From the cell containing the given text, extract its center point as (x, y) coordinate. 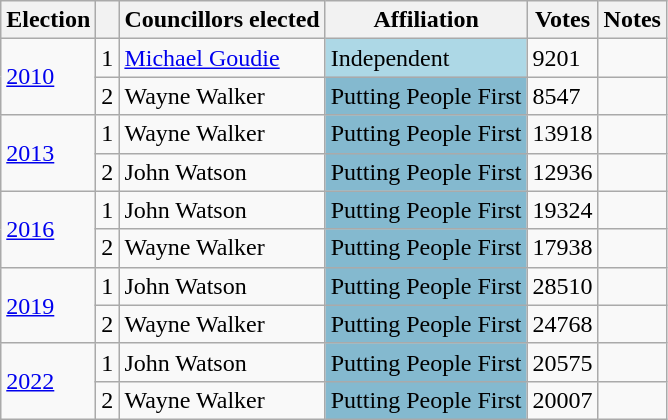
17938 (562, 248)
Independent (426, 58)
28510 (562, 286)
Councillors elected (222, 20)
Michael Goudie (222, 58)
Election (48, 20)
20575 (562, 362)
2019 (48, 305)
Notes (632, 20)
19324 (562, 210)
8547 (562, 96)
13918 (562, 134)
2022 (48, 381)
24768 (562, 324)
2010 (48, 77)
2016 (48, 229)
12936 (562, 172)
Affiliation (426, 20)
9201 (562, 58)
20007 (562, 400)
2013 (48, 153)
Votes (562, 20)
